Return the [X, Y] coordinate for the center point of the cell that contains the specified text.  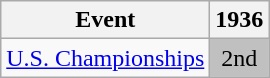
2nd [240, 58]
1936 [240, 20]
Event [106, 20]
U.S. Championships [106, 58]
